Find where the given text appears and provide that cell's center as (X, Y) coordinate. 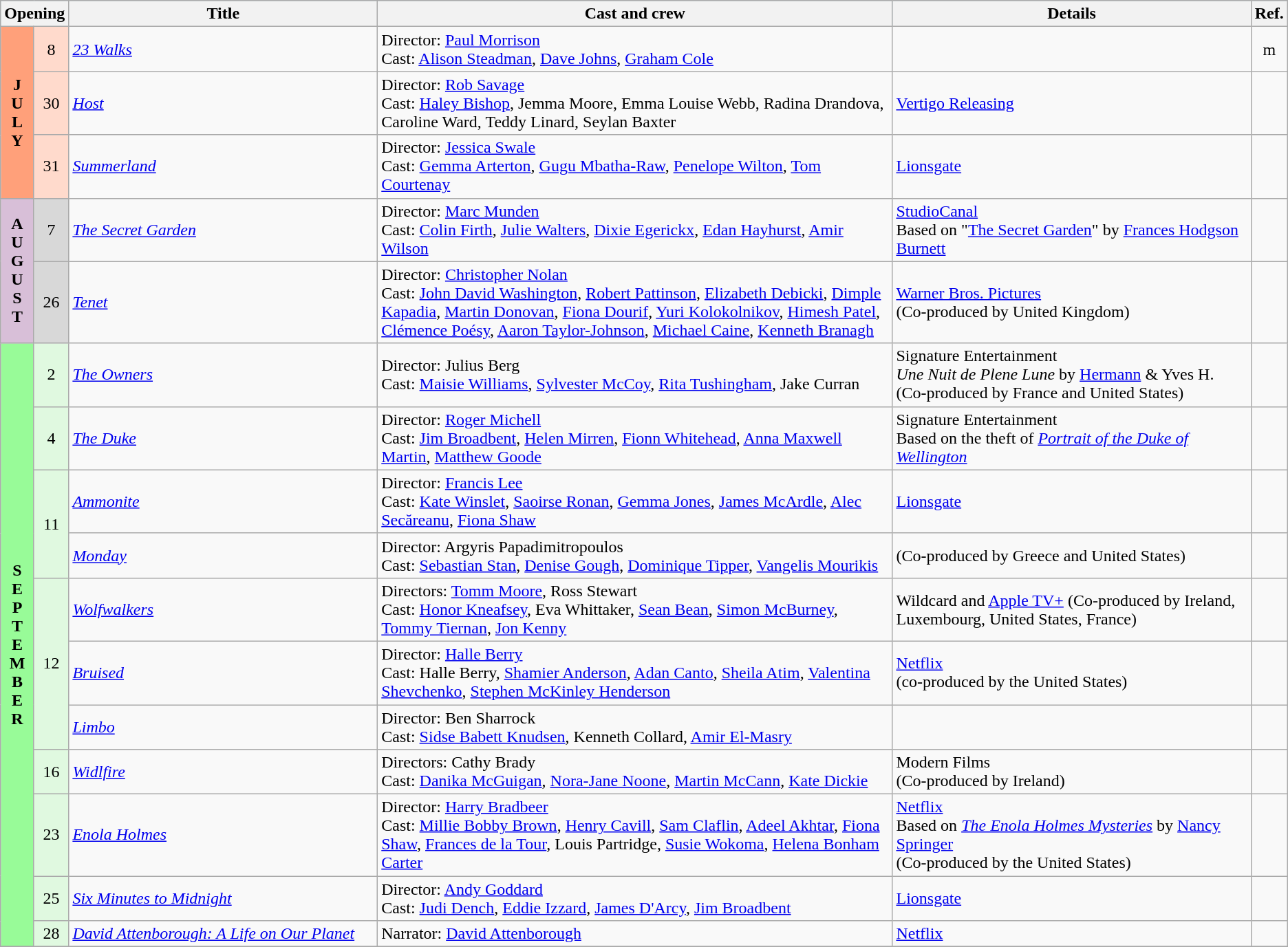
StudioCanal Based on "The Secret Garden" by Frances Hodgson Burnett (1072, 230)
Monday (223, 556)
Director: Rob Savage Cast: Haley Bishop, Jemma Moore, Emma Louise Webb, Radina Drandova, Caroline Ward, Teddy Linard, Seylan Baxter (635, 103)
23 (51, 835)
28 (51, 934)
Netflix (1072, 934)
The Duke (223, 438)
Director: Roger Michell Cast: Jim Broadbent, Helen Mirren, Fionn Whitehead, Anna Maxwell Martin, Matthew Goode (635, 438)
Ref. (1269, 14)
Director: Halle Berry Cast: Halle Berry, Shamier Anderson, Adan Canto, Sheila Atim, Valentina Shevchenko, Stephen McKinley Henderson (635, 673)
Wildcard and Apple TV+ (Co-produced by Ireland, Luxembourg, United States, France) (1072, 609)
The Secret Garden (223, 230)
Narrator: David Attenborough (635, 934)
David Attenborough: A Life on Our Planet (223, 934)
Director: Jessica Swale Cast: Gemma Arterton, Gugu Mbatha-Raw, Penelope Wilton, Tom Courtenay (635, 166)
Limbo (223, 726)
12 (51, 663)
30 (51, 103)
23 Walks (223, 50)
11 (51, 524)
Director: Paul Morrison Cast: Alison Steadman, Dave Johns, Graham Cole (635, 50)
8 (51, 50)
25 (51, 898)
Summerland (223, 166)
Director: Ben Sharrock Cast: Sidse Babett Knudsen, Kenneth Collard, Amir El-Masry (635, 726)
Modern Films (Co-produced by Ireland) (1072, 772)
26 (51, 303)
Signature Entertainment Une Nuit de Plene Lune by Hermann & Yves H. (Co-produced by France and United States) (1072, 375)
(Co-produced by Greece and United States) (1072, 556)
Widlfire (223, 772)
Host (223, 103)
Directors: Tomm Moore, Ross Stewart Cast: Honor Kneafsey, Eva Whittaker, Sean Bean, Simon McBurney, Tommy Tiernan, Jon Kenny (635, 609)
Details (1072, 14)
7 (51, 230)
Netflix Based on The Enola Holmes Mysteries by Nancy Springer (Co-produced by the United States) (1072, 835)
Director: Marc Munden Cast: Colin Firth, Julie Walters, Dixie Egerickx, Edan Hayhurst, Amir Wilson (635, 230)
SEPTEMBER (18, 645)
Opening (34, 14)
Ammonite (223, 501)
The Owners (223, 375)
2 (51, 375)
Wolfwalkers (223, 609)
Netflix (co-produced by the United States) (1072, 673)
Director: Francis Lee Cast: Kate Winslet, Saoirse Ronan, Gemma Jones, James McArdle, Alec Secăreanu, Fiona Shaw (635, 501)
Enola Holmes (223, 835)
16 (51, 772)
31 (51, 166)
m (1269, 50)
JULY (18, 113)
Cast and crew (635, 14)
Bruised (223, 673)
Six Minutes to Midnight (223, 898)
Vertigo Releasing (1072, 103)
Directors: Cathy Brady Cast: Danika McGuigan, Nora-Jane Noone, Martin McCann, Kate Dickie (635, 772)
Director: Andy Goddard Cast: Judi Dench, Eddie Izzard, James D'Arcy, Jim Broadbent (635, 898)
Director: Julius Berg Cast: Maisie Williams, Sylvester McCoy, Rita Tushingham, Jake Curran (635, 375)
4 (51, 438)
Signature Entertainment Based on the theft of Portrait of the Duke of Wellington (1072, 438)
Director: Argyris Papadimitropoulos Cast: Sebastian Stan, Denise Gough, Dominique Tipper, Vangelis Mourikis (635, 556)
Warner Bros. Pictures (Co-produced by United Kingdom) (1072, 303)
Title (223, 14)
Tenet (223, 303)
AUGUST (18, 271)
